Capture the cell that displays the provided text and extract its (X, Y) central coordinate. 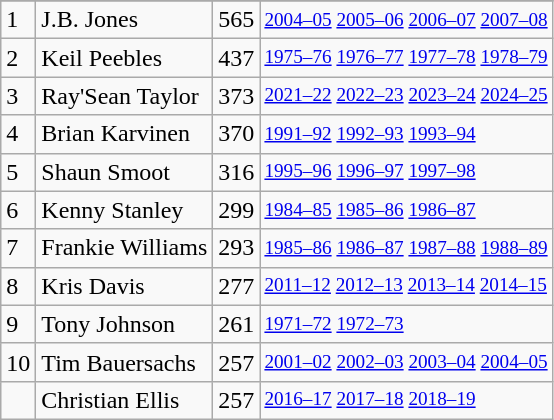
4 (18, 134)
Ray'Sean Taylor (124, 96)
5 (18, 172)
316 (236, 172)
Christian Ellis (124, 400)
565 (236, 20)
370 (236, 134)
Tim Bauersachs (124, 362)
1 (18, 20)
2 (18, 58)
293 (236, 248)
1984–85 1985–86 1986–87 (406, 210)
277 (236, 286)
J.B. Jones (124, 20)
2004–05 2005–06 2006–07 2007–08 (406, 20)
6 (18, 210)
Keil Peebles (124, 58)
437 (236, 58)
Brian Karvinen (124, 134)
8 (18, 286)
Tony Johnson (124, 324)
299 (236, 210)
2016–17 2017–18 2018–19 (406, 400)
373 (236, 96)
1991–92 1992–93 1993–94 (406, 134)
2001–02 2002–03 2003–04 2004–05 (406, 362)
Kenny Stanley (124, 210)
Kris Davis (124, 286)
10 (18, 362)
1975–76 1976–77 1977–78 1978–79 (406, 58)
7 (18, 248)
Shaun Smoot (124, 172)
3 (18, 96)
9 (18, 324)
261 (236, 324)
1995–96 1996–97 1997–98 (406, 172)
2011–12 2012–13 2013–14 2014–15 (406, 286)
1971–72 1972–73 (406, 324)
2021–22 2022–23 2023–24 2024–25 (406, 96)
1985–86 1986–87 1987–88 1988–89 (406, 248)
Frankie Williams (124, 248)
